Scan for the cell matching the given text and deliver its [X, Y] coordinate at center. 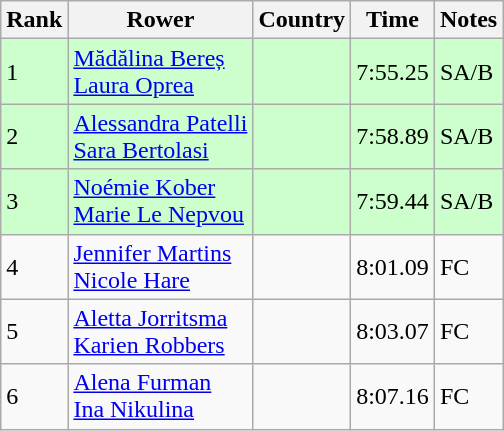
8:01.09 [393, 266]
Time [393, 20]
8:07.16 [393, 396]
Rank [34, 20]
Country [302, 20]
Notes [468, 20]
5 [34, 332]
Mădălina BereșLaura Oprea [160, 72]
7:55.25 [393, 72]
7:58.89 [393, 136]
Aletta JorritsmaKarien Robbers [160, 332]
4 [34, 266]
7:59.44 [393, 202]
8:03.07 [393, 332]
Rower [160, 20]
Noémie KoberMarie Le Nepvou [160, 202]
1 [34, 72]
Alessandra PatelliSara Bertolasi [160, 136]
6 [34, 396]
3 [34, 202]
Alena FurmanIna Nikulina [160, 396]
Jennifer MartinsNicole Hare [160, 266]
2 [34, 136]
